Determine the [x, y] coordinate at the center of the cell enclosing the given text.  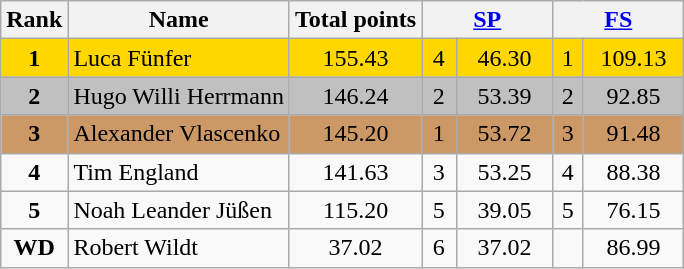
Alexander Vlascenko [179, 134]
Noah Leander Jüßen [179, 210]
109.13 [634, 58]
53.39 [504, 96]
115.20 [355, 210]
146.24 [355, 96]
76.15 [634, 210]
46.30 [504, 58]
6 [439, 248]
86.99 [634, 248]
141.63 [355, 172]
Hugo Willi Herrmann [179, 96]
53.72 [504, 134]
Rank [34, 20]
53.25 [504, 172]
88.38 [634, 172]
FS [618, 20]
Robert Wildt [179, 248]
91.48 [634, 134]
155.43 [355, 58]
92.85 [634, 96]
Total points [355, 20]
WD [34, 248]
Luca Fünfer [179, 58]
39.05 [504, 210]
145.20 [355, 134]
Tim England [179, 172]
Name [179, 20]
SP [488, 20]
